Determine the (x, y) coordinate at the center of the cell enclosing the given text.  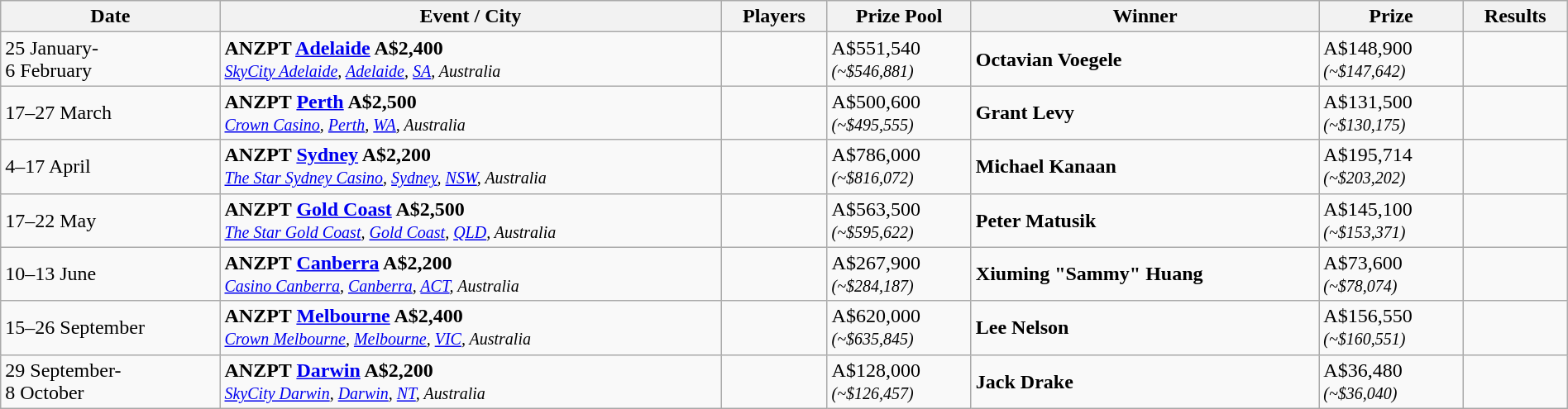
Prize Pool (899, 17)
A$267,900(~$284,187) (899, 274)
29 September-8 October (111, 382)
ANZPT Adelaide A$2,400SkyCity Adelaide, Adelaide, SA, Australia (471, 59)
A$128,000(~$126,457) (899, 382)
Date (111, 17)
ANZPT Perth A$2,500Crown Casino, Perth, WA, Australia (471, 112)
A$563,500(~$595,622) (899, 220)
A$73,600(~$78,074) (1391, 274)
Xiuming "Sammy" Huang (1145, 274)
Winner (1145, 17)
ANZPT Gold Coast A$2,500The Star Gold Coast, Gold Coast, QLD, Australia (471, 220)
Lee Nelson (1145, 327)
Jack Drake (1145, 382)
A$156,550(~$160,551) (1391, 327)
Michael Kanaan (1145, 167)
A$36,480(~$36,040) (1391, 382)
10–13 June (111, 274)
ANZPT Sydney A$2,200The Star Sydney Casino, Sydney, NSW, Australia (471, 167)
Results (1515, 17)
17–27 March (111, 112)
Event / City (471, 17)
A$551,540(~$546,881) (899, 59)
4–17 April (111, 167)
A$131,500(~$130,175) (1391, 112)
ANZPT Darwin A$2,200SkyCity Darwin, Darwin, NT, Australia (471, 382)
A$145,100(~$153,371) (1391, 220)
15–26 September (111, 327)
ANZPT Melbourne A$2,400Crown Melbourne, Melbourne, VIC, Australia (471, 327)
Grant Levy (1145, 112)
A$148,900(~$147,642) (1391, 59)
25 January-6 February (111, 59)
A$195,714(~$203,202) (1391, 167)
Octavian Voegele (1145, 59)
A$620,000(~$635,845) (899, 327)
ANZPT Canberra A$2,200Casino Canberra, Canberra, ACT, Australia (471, 274)
A$500,600(~$495,555) (899, 112)
Prize (1391, 17)
Players (774, 17)
A$786,000(~$816,072) (899, 167)
17–22 May (111, 220)
Peter Matusik (1145, 220)
